Provide the (X, Y) coordinate of the cell's center where the given text is located.  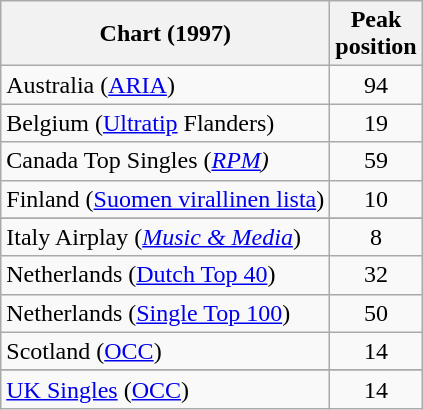
Italy Airplay (Music & Media) (166, 237)
8 (376, 237)
32 (376, 275)
Peakposition (376, 34)
Chart (1997) (166, 34)
Scotland (OCC) (166, 351)
Belgium (Ultratip Flanders) (166, 123)
UK Singles (OCC) (166, 389)
50 (376, 313)
Canada Top Singles (RPM) (166, 161)
19 (376, 123)
94 (376, 85)
10 (376, 199)
Finland (Suomen virallinen lista) (166, 199)
59 (376, 161)
Netherlands (Single Top 100) (166, 313)
Netherlands (Dutch Top 40) (166, 275)
Australia (ARIA) (166, 85)
